Output the [X, Y] coordinate of the center of the cell containing the given text.  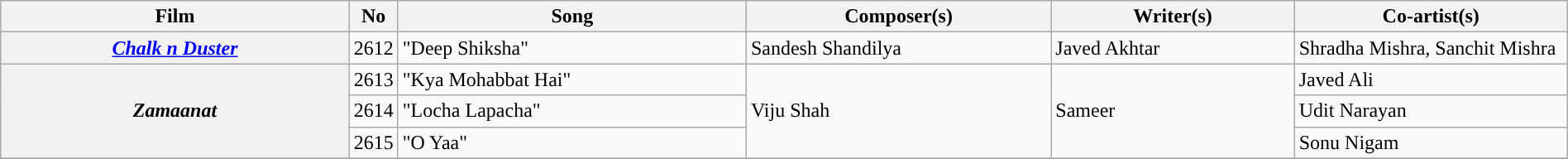
Javed Akhtar [1173, 48]
Writer(s) [1173, 17]
Co-artist(s) [1431, 17]
Javed Ali [1431, 79]
Sonu Nigam [1431, 142]
"Deep Shiksha" [572, 48]
No [374, 17]
Shradha Mishra, Sanchit Mishra [1431, 48]
Film [175, 17]
Udit Narayan [1431, 111]
Chalk n Duster [175, 48]
Sandesh Shandilya [898, 48]
2613 [374, 79]
"Locha Lapacha" [572, 111]
Viju Shah [898, 111]
Song [572, 17]
"O Yaa" [572, 142]
"Kya Mohabbat Hai" [572, 79]
Composer(s) [898, 17]
2612 [374, 48]
Zamaanat [175, 111]
2615 [374, 142]
Sameer [1173, 111]
2614 [374, 111]
